Provide the [x, y] coordinate of the cell's center where the given text is located.  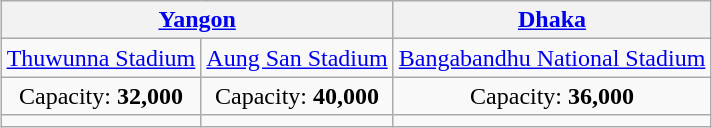
Thuwunna Stadium [101, 58]
Aung San Stadium [297, 58]
Dhaka [552, 20]
Capacity: 32,000 [101, 96]
Capacity: 40,000 [297, 96]
Bangabandhu National Stadium [552, 58]
Yangon [197, 20]
Capacity: 36,000 [552, 96]
